Pinpoint the cell where the given text exists, returning its [x, y] midpoint coordinate. 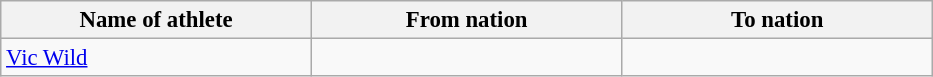
Name of athlete [156, 20]
Vic Wild [156, 58]
From nation [466, 20]
To nation [778, 20]
